Capture the cell that displays the provided text and extract its [x, y] central coordinate. 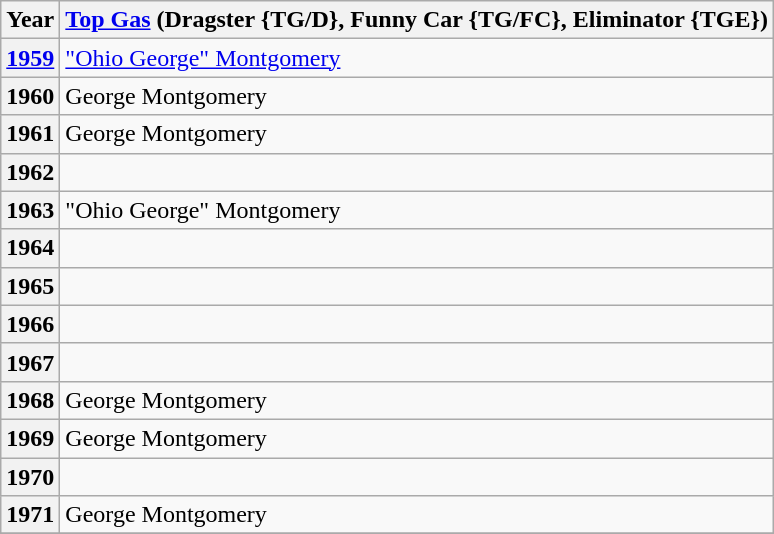
1970 [30, 477]
1969 [30, 438]
1968 [30, 400]
1959 [30, 58]
1964 [30, 248]
1971 [30, 515]
Top Gas (Dragster {TG/D}, Funny Car {TG/FC}, Eliminator {TGE}) [417, 20]
1967 [30, 362]
1965 [30, 286]
1966 [30, 324]
Year [30, 20]
1960 [30, 96]
1961 [30, 134]
1963 [30, 210]
1962 [30, 172]
